Output the [x, y] coordinate of the center of the cell containing the given text.  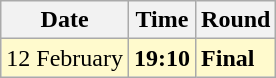
12 February [65, 58]
Final [236, 58]
Date [65, 20]
Round [236, 20]
Time [162, 20]
19:10 [162, 58]
